Detect which cell encompasses the target text, then output its [X, Y] center coordinate. 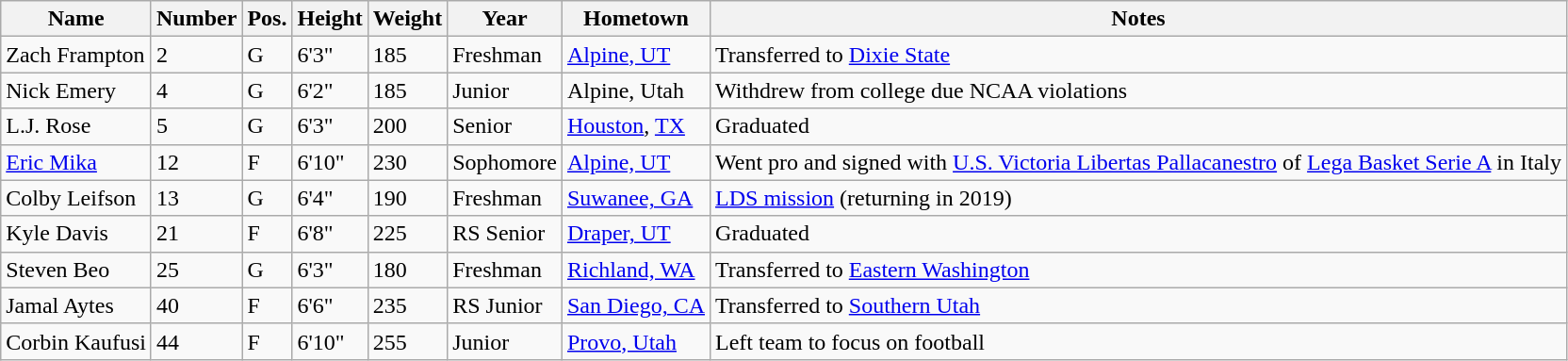
6'6" [330, 305]
21 [196, 234]
25 [196, 270]
San Diego, CA [635, 305]
Transferred to Eastern Washington [1138, 270]
Suwanee, GA [635, 198]
Name [76, 19]
L.J. Rose [76, 126]
Went pro and signed with U.S. Victoria Libertas Pallacanestro of Lega Basket Serie A in Italy [1138, 162]
Senior [505, 126]
RS Junior [505, 305]
6'8" [330, 234]
Sophomore [505, 162]
Hometown [635, 19]
225 [407, 234]
Alpine, Utah [635, 90]
5 [196, 126]
Notes [1138, 19]
Zach Frampton [76, 55]
230 [407, 162]
Provo, Utah [635, 341]
Nick Emery [76, 90]
200 [407, 126]
235 [407, 305]
Height [330, 19]
Withdrew from college due NCAA violations [1138, 90]
Number [196, 19]
Colby Leifson [76, 198]
Houston, TX [635, 126]
Richland, WA [635, 270]
Left team to focus on football [1138, 341]
Draper, UT [635, 234]
180 [407, 270]
Transferred to Dixie State [1138, 55]
255 [407, 341]
12 [196, 162]
13 [196, 198]
190 [407, 198]
Year [505, 19]
6'4" [330, 198]
Jamal Aytes [76, 305]
6'2" [330, 90]
Corbin Kaufusi [76, 341]
4 [196, 90]
Kyle Davis [76, 234]
Weight [407, 19]
Pos. [268, 19]
40 [196, 305]
2 [196, 55]
LDS mission (returning in 2019) [1138, 198]
Steven Beo [76, 270]
44 [196, 341]
Transferred to Southern Utah [1138, 305]
RS Senior [505, 234]
Eric Mika [76, 162]
